Scan for the cell matching the given text and deliver its [x, y] coordinate at center. 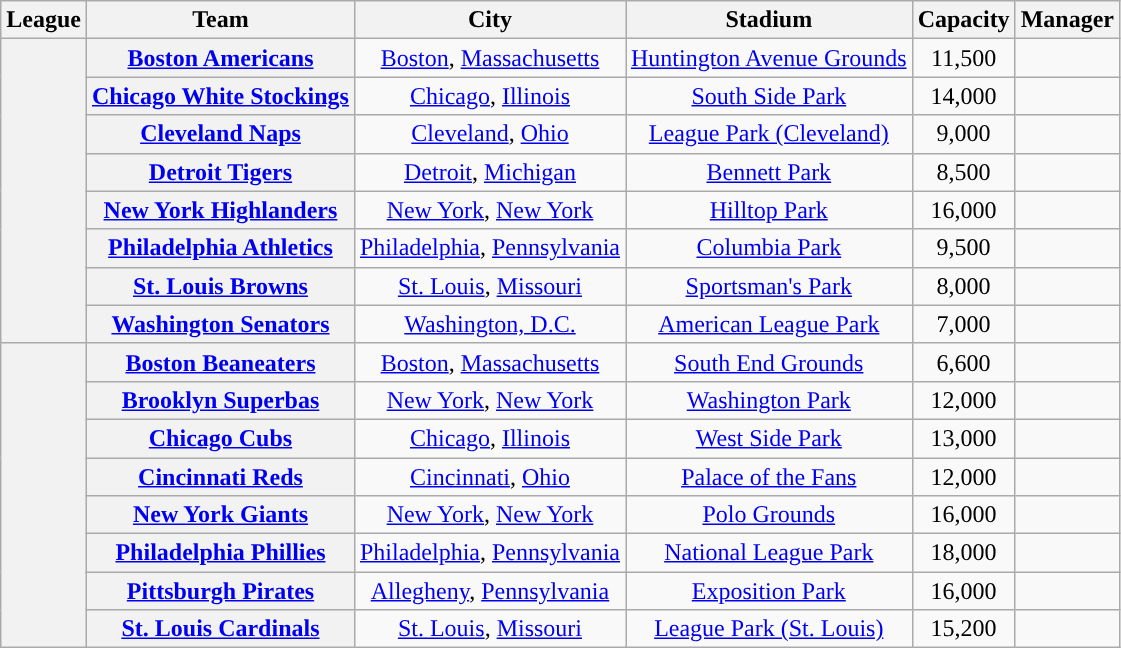
Cincinnati Reds [220, 477]
Washington, D.C. [490, 324]
League Park (Cleveland) [770, 134]
Detroit, Michigan [490, 172]
Cincinnati, Ohio [490, 477]
Chicago Cubs [220, 438]
Capacity [964, 20]
Washington Park [770, 400]
Columbia Park [770, 248]
9,000 [964, 134]
League [44, 20]
Chicago White Stockings [220, 96]
Exposition Park [770, 591]
Sportsman's Park [770, 286]
City [490, 20]
Cleveland, Ohio [490, 134]
Boston Americans [220, 58]
League Park (St. Louis) [770, 629]
Stadium [770, 20]
14,000 [964, 96]
St. Louis Browns [220, 286]
Washington Senators [220, 324]
American League Park [770, 324]
18,000 [964, 553]
9,500 [964, 248]
Bennett Park [770, 172]
6,600 [964, 362]
National League Park [770, 553]
8,500 [964, 172]
Polo Grounds [770, 515]
Cleveland Naps [220, 134]
West Side Park [770, 438]
Palace of the Fans [770, 477]
Brooklyn Superbas [220, 400]
South Side Park [770, 96]
15,200 [964, 629]
Pittsburgh Pirates [220, 591]
Team [220, 20]
New York Highlanders [220, 210]
South End Grounds [770, 362]
7,000 [964, 324]
Detroit Tigers [220, 172]
St. Louis Cardinals [220, 629]
Philadelphia Phillies [220, 553]
Huntington Avenue Grounds [770, 58]
New York Giants [220, 515]
Philadelphia Athletics [220, 248]
11,500 [964, 58]
Allegheny, Pennsylvania [490, 591]
Boston Beaneaters [220, 362]
13,000 [964, 438]
Manager [1067, 20]
8,000 [964, 286]
Hilltop Park [770, 210]
